Output the [x, y] coordinate of the center of the cell containing the given text.  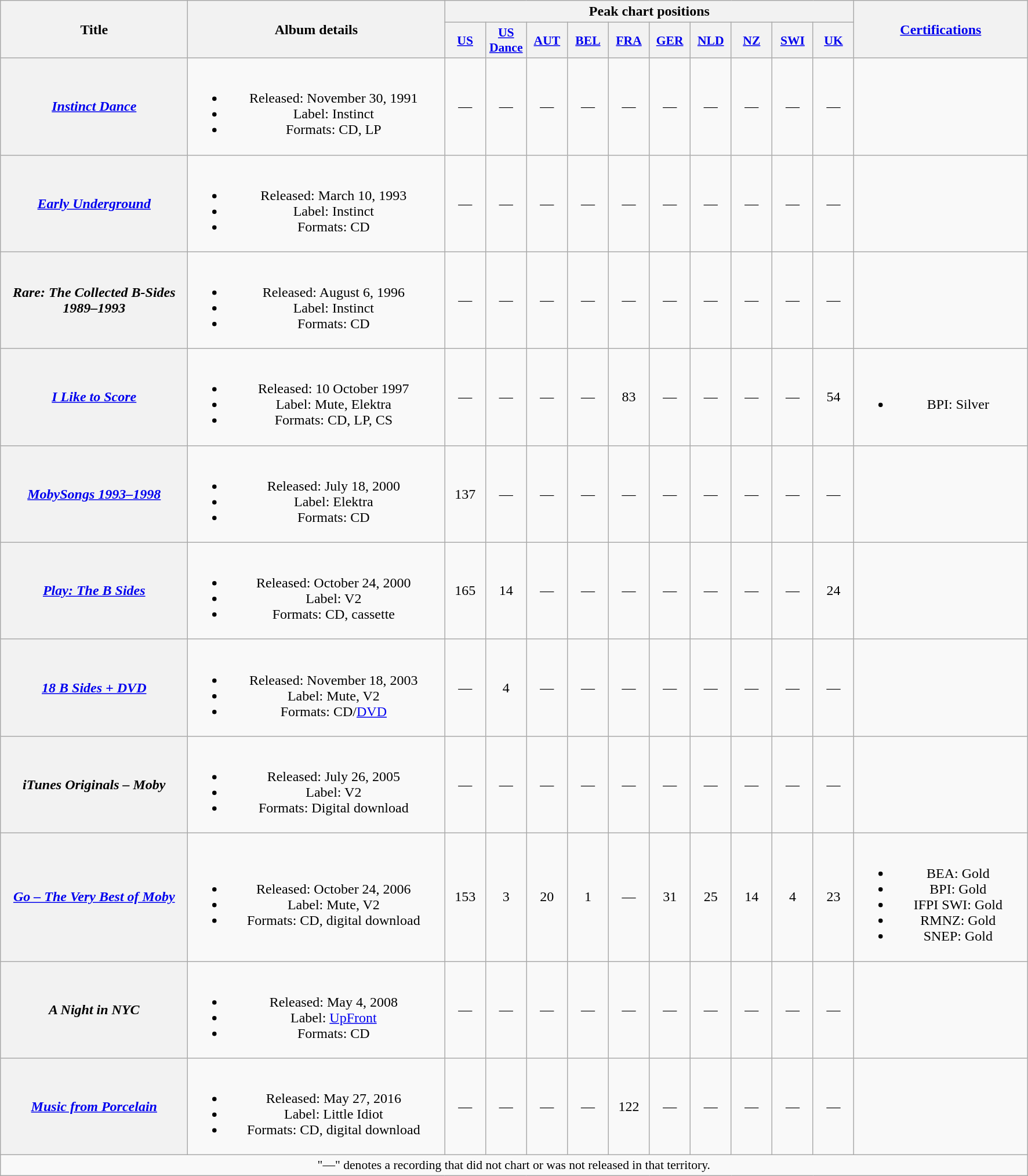
Title [94, 29]
MobySongs 1993–1998 [94, 494]
18 B Sides + DVD [94, 688]
Early Underground [94, 203]
165 [465, 590]
A Night in NYC [94, 1010]
137 [465, 494]
Peak chart positions [649, 12]
54 [834, 397]
Released: March 10, 1993Label: InstinctFormats: CD [317, 203]
BEL [588, 41]
Certifications [940, 29]
Released: October 24, 2000Label: V2Formats: CD, cassette [317, 590]
I Like to Score [94, 397]
AUT [547, 41]
UK [834, 41]
1 [588, 896]
GER [670, 41]
Released: November 18, 2003Label: Mute, V2Formats: CD/DVD [317, 688]
FRA [629, 41]
Released: July 18, 2000Label: ElektraFormats: CD [317, 494]
Released: August 6, 1996Label: InstinctFormats: CD [317, 300]
122 [629, 1106]
83 [629, 397]
23 [834, 896]
Go – The Very Best of Moby [94, 896]
SWI [793, 41]
BEA: GoldBPI: GoldIFPI SWI: GoldRMNZ: GoldSNEP: Gold [940, 896]
USDance [506, 41]
Released: 10 October 1997Label: Mute, ElektraFormats: CD, LP, CS [317, 397]
"—" denotes a recording that did not chart or was not released in that territory. [514, 1166]
US [465, 41]
Released: May 27, 2016Label: Little IdiotFormats: CD, digital download [317, 1106]
Released: May 4, 2008Label: UpFrontFormats: CD [317, 1010]
BPI: Silver [940, 397]
NLD [711, 41]
Album details [317, 29]
25 [711, 896]
31 [670, 896]
Play: The B Sides [94, 590]
Instinct Dance [94, 107]
3 [506, 896]
Rare: The Collected B-Sides 1989–1993 [94, 300]
Music from Porcelain [94, 1106]
iTunes Originals – Moby [94, 784]
NZ [751, 41]
Released: October 24, 2006Label: Mute, V2Formats: CD, digital download [317, 896]
24 [834, 590]
Released: November 30, 1991Label: InstinctFormats: CD, LP [317, 107]
153 [465, 896]
20 [547, 896]
Released: July 26, 2005Label: V2Formats: Digital download [317, 784]
